Identify which cell holds the provided text, then report its [X, Y] central coordinate. 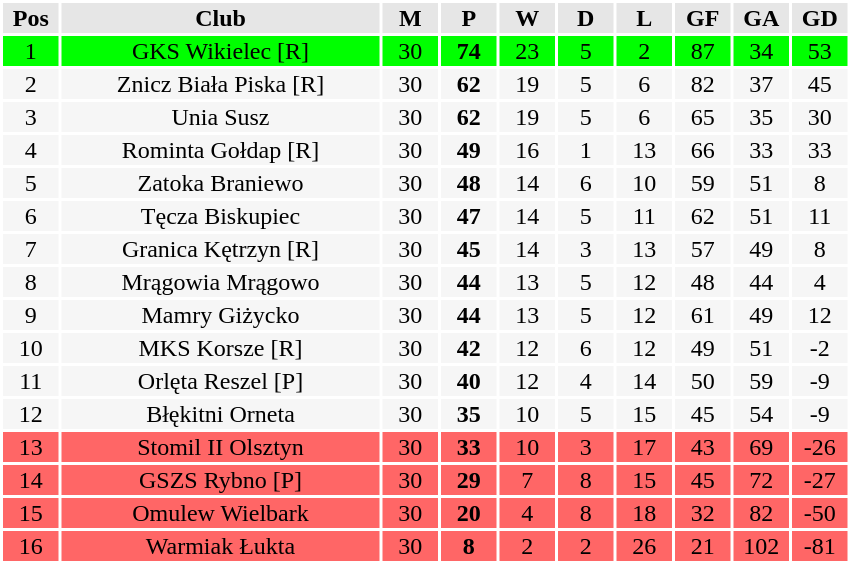
Unia Susz [221, 117]
-50 [820, 513]
40 [469, 381]
Orlęta Reszel [P] [221, 381]
26 [644, 546]
-27 [820, 480]
GF [703, 18]
74 [469, 51]
L [644, 18]
Zatoka Braniewo [221, 183]
17 [644, 447]
Club [221, 18]
-2 [820, 348]
65 [703, 117]
34 [762, 51]
87 [703, 51]
Tęcza Biskupiec [221, 216]
23 [528, 51]
Mrągowia Mrągowo [221, 282]
Mamry Giżycko [221, 315]
GA [762, 18]
43 [703, 447]
GD [820, 18]
W [528, 18]
9 [31, 315]
-26 [820, 447]
32 [703, 513]
72 [762, 480]
47 [469, 216]
66 [703, 150]
57 [703, 249]
GKS Wikielec [R] [221, 51]
50 [703, 381]
D [586, 18]
69 [762, 447]
Granica Kętrzyn [R] [221, 249]
42 [469, 348]
GSZS Rybno [P] [221, 480]
Warmiak Łukta [221, 546]
20 [469, 513]
M [410, 18]
Rominta Gołdap [R] [221, 150]
Błękitni Orneta [221, 414]
Omulew Wielbark [221, 513]
21 [703, 546]
Znicz Biała Piska [R] [221, 84]
37 [762, 84]
61 [703, 315]
18 [644, 513]
P [469, 18]
29 [469, 480]
Pos [31, 18]
102 [762, 546]
MKS Korsze [R] [221, 348]
Stomil II Olsztyn [221, 447]
53 [820, 51]
54 [762, 414]
-81 [820, 546]
